Find where the given text appears and provide that cell's center as [x, y] coordinate. 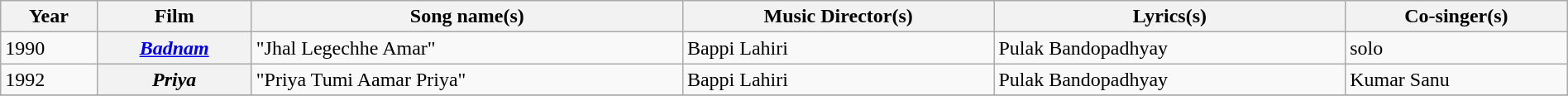
1990 [49, 48]
Kumar Sanu [1457, 79]
Film [174, 17]
solo [1457, 48]
"Jhal Legechhe Amar" [466, 48]
1992 [49, 79]
Year [49, 17]
Song name(s) [466, 17]
Badnam [174, 48]
Music Director(s) [839, 17]
"Priya Tumi Aamar Priya" [466, 79]
Lyrics(s) [1169, 17]
Priya [174, 79]
Co-singer(s) [1457, 17]
